Return the (x, y) coordinate for the center point of the cell that contains the specified text.  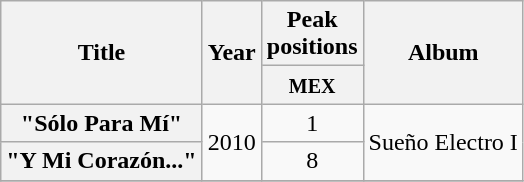
MEX (312, 85)
Peak positions (312, 34)
Album (443, 52)
Year (232, 52)
Sueño Electro I (443, 142)
2010 (232, 142)
"Sólo Para Mí" (102, 123)
Title (102, 52)
"Y Mi Corazón..." (102, 161)
8 (312, 161)
1 (312, 123)
